From the cell containing the given text, extract its center point as [x, y] coordinate. 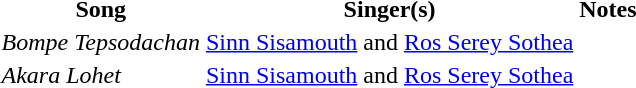
Bompe Tepsodachan [100, 42]
Sinn Sisamouth and Ros Serey Sothea [389, 42]
